Scan for the cell matching the given text and deliver its (x, y) coordinate at center. 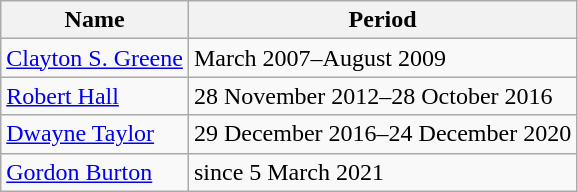
29 December 2016–24 December 2020 (382, 134)
28 November 2012–28 October 2016 (382, 96)
Robert Hall (95, 96)
Period (382, 20)
since 5 March 2021 (382, 172)
Clayton S. Greene (95, 58)
Name (95, 20)
March 2007–August 2009 (382, 58)
Dwayne Taylor (95, 134)
Gordon Burton (95, 172)
